Identify which cell holds the provided text, then report its (X, Y) central coordinate. 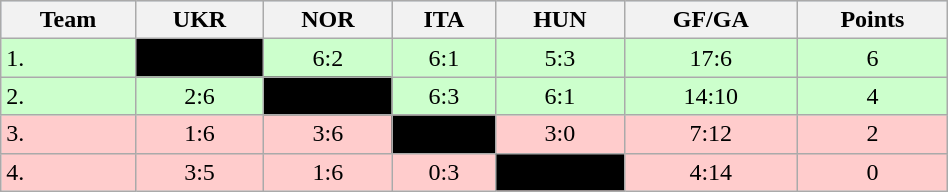
4. (68, 172)
3. (68, 134)
Points (873, 20)
4:14 (711, 172)
3:5 (199, 172)
17:6 (711, 58)
3:6 (328, 134)
NOR (328, 20)
3:0 (560, 134)
ITA (444, 20)
Team (68, 20)
14:10 (711, 96)
1. (68, 58)
7:12 (711, 134)
2:6 (199, 96)
HUN (560, 20)
0:3 (444, 172)
GF/GA (711, 20)
6:2 (328, 58)
0 (873, 172)
2. (68, 96)
6 (873, 58)
6:3 (444, 96)
5:3 (560, 58)
UKR (199, 20)
2 (873, 134)
4 (873, 96)
